Determine the (x, y) coordinate at the center of the cell enclosing the given text.  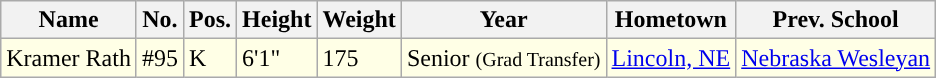
Weight (359, 20)
Pos. (210, 20)
Nebraska Wesleyan (836, 58)
6'1" (277, 58)
Name (69, 20)
Prev. School (836, 20)
Lincoln, NE (671, 58)
Kramer Rath (69, 58)
Year (504, 20)
Hometown (671, 20)
#95 (160, 58)
175 (359, 58)
No. (160, 20)
K (210, 58)
Senior (Grad Transfer) (504, 58)
Height (277, 20)
